Extract the (x, y) coordinate from the center of the cell holding the provided text.  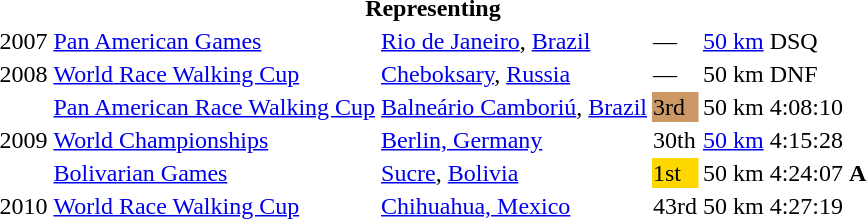
World Race Walking Cup (214, 74)
Sucre, Bolivia (514, 173)
Rio de Janeiro, Brazil (514, 41)
Pan American Games (214, 41)
Pan American Race Walking Cup (214, 107)
Cheboksary, Russia (514, 74)
World Championships (214, 140)
1st (674, 173)
Berlin, Germany (514, 140)
Balneário Camboriú, Brazil (514, 107)
Bolivarian Games (214, 173)
30th (674, 140)
3rd (674, 107)
